Extract the (x, y) coordinate from the center of the cell holding the provided text.  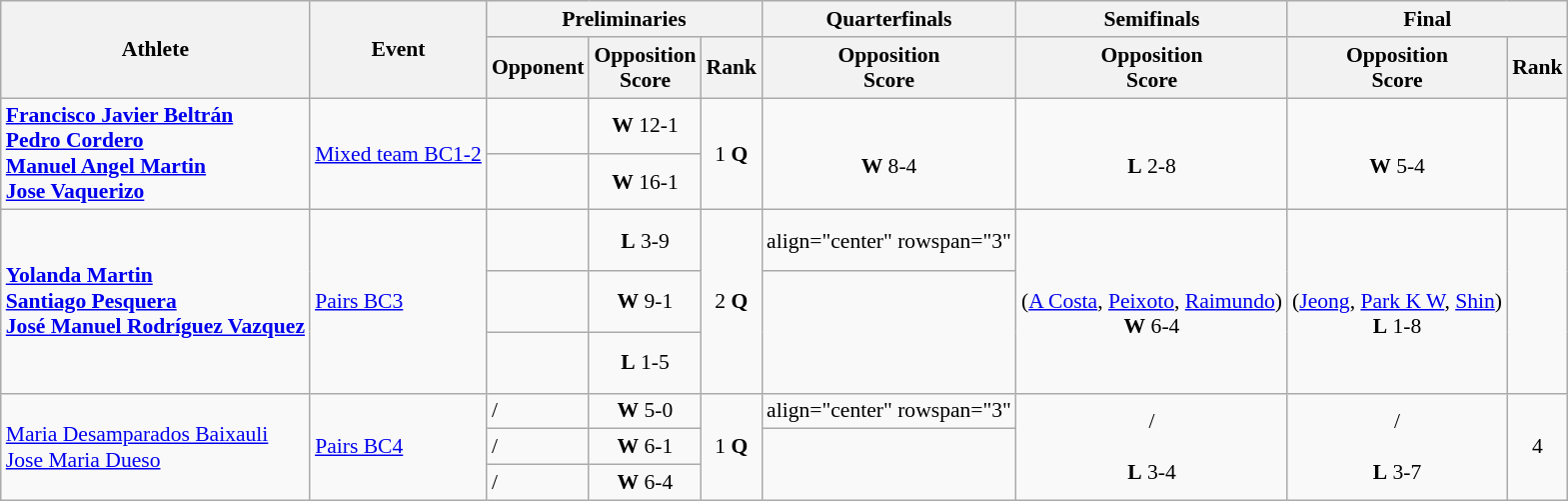
W 9-1 (645, 302)
Mixed team BC1-2 (398, 154)
/ L 3-4 (1151, 446)
Pairs BC3 (398, 302)
W 6-1 (645, 447)
Pairs BC4 (398, 446)
Final (1427, 19)
2 Q (732, 302)
Semifinals (1151, 19)
W 5-4 (1397, 154)
Yolanda Martin Santiago Pesquera José Manuel Rodríguez Vazquez (156, 302)
Francisco Javier Beltrán Pedro Cordero Manuel Angel Martin Jose Vaquerizo (156, 154)
Maria Desamparados Baixauli Jose Maria Dueso (156, 446)
Quarterfinals (889, 19)
L 1-5 (645, 362)
W 6-4 (645, 483)
L 3-9 (645, 240)
/ L 3-7 (1397, 446)
W 5-0 (645, 411)
Opponent (538, 68)
(Jeong, Park K W, Shin)L 1-8 (1397, 302)
Event (398, 50)
4 (1537, 446)
Athlete (156, 50)
Preliminaries (624, 19)
(A Costa, Peixoto, Raimundo)W 6-4 (1151, 302)
L 2-8 (1151, 154)
W 12-1 (645, 126)
W 8-4 (889, 154)
W 16-1 (645, 182)
